For the text-containing cell, return its midpoint in [X, Y] coordinate format. 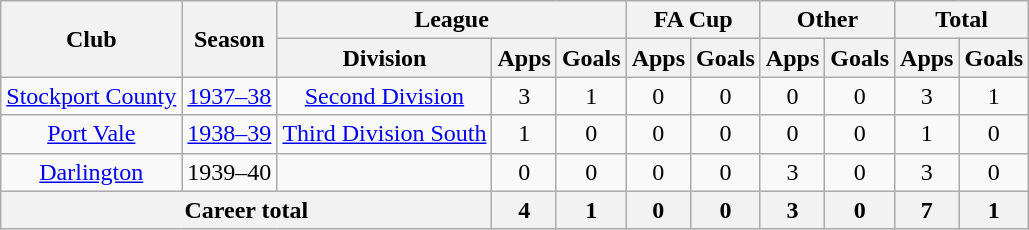
League [452, 20]
Career total [246, 210]
Club [92, 39]
1939–40 [230, 172]
Stockport County [92, 96]
FA Cup [693, 20]
Darlington [92, 172]
Other [827, 20]
Total [962, 20]
Port Vale [92, 134]
1937–38 [230, 96]
7 [927, 210]
Third Division South [384, 134]
1938–39 [230, 134]
4 [524, 210]
Second Division [384, 96]
Division [384, 58]
Season [230, 39]
